Extract the [x, y] coordinate from the center of the cell holding the provided text.  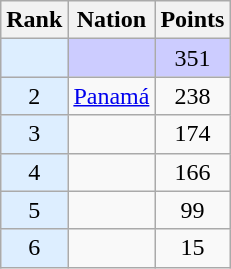
Nation [112, 20]
2 [34, 96]
351 [192, 58]
166 [192, 172]
4 [34, 172]
99 [192, 210]
5 [34, 210]
3 [34, 134]
6 [34, 248]
238 [192, 96]
Panamá [112, 96]
174 [192, 134]
Rank [34, 20]
Points [192, 20]
15 [192, 248]
